Capture the cell that displays the provided text and extract its (X, Y) central coordinate. 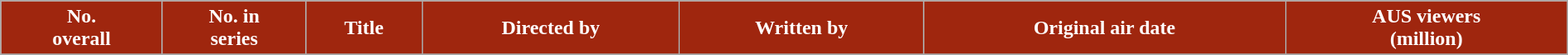
Title (364, 28)
Original air date (1105, 28)
Written by (801, 28)
No. inseries (233, 28)
Directed by (551, 28)
No. overall (82, 28)
AUS viewers (million) (1426, 28)
